Return [X, Y] of the center of cell containing provided text 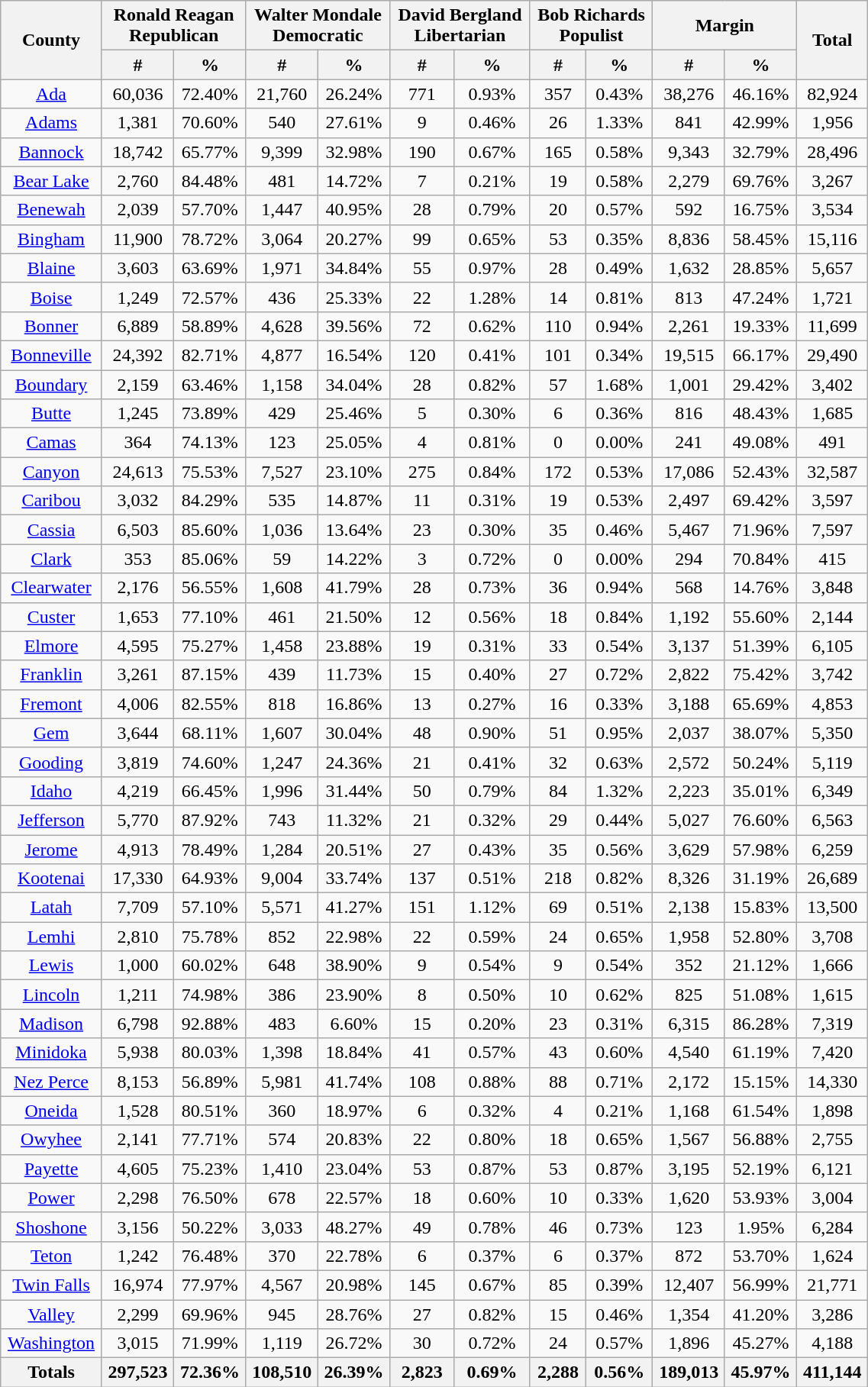
58.89% [210, 326]
60,036 [137, 94]
5,350 [832, 733]
26.24% [353, 94]
50.24% [760, 762]
60.02% [210, 966]
3,534 [832, 210]
110 [558, 326]
County [52, 40]
241 [689, 443]
841 [689, 123]
Franklin [52, 675]
1,354 [689, 1314]
55 [422, 268]
3,188 [689, 704]
25.05% [353, 443]
0.39% [620, 1285]
Camas [52, 443]
137 [422, 879]
Lewis [52, 966]
25.33% [353, 297]
32.98% [353, 152]
Blaine [52, 268]
415 [832, 559]
28.76% [353, 1314]
5,938 [137, 1053]
491 [832, 443]
41 [422, 1053]
82.55% [210, 704]
1,247 [282, 762]
3 [422, 559]
46.16% [760, 94]
34.84% [353, 268]
1,245 [137, 414]
61.54% [760, 1111]
45.97% [760, 1372]
19.33% [760, 326]
Oneida [52, 1111]
386 [282, 995]
3,742 [832, 675]
56.55% [210, 588]
56.89% [210, 1082]
4,853 [832, 704]
7,319 [832, 1024]
43 [558, 1053]
0.20% [492, 1024]
26.72% [353, 1343]
352 [689, 966]
0.49% [620, 268]
23.90% [353, 995]
49.08% [760, 443]
15.15% [760, 1082]
52.19% [760, 1169]
20.51% [353, 850]
22.78% [353, 1256]
71.96% [760, 530]
56.88% [760, 1140]
75.23% [210, 1169]
24,392 [137, 355]
0.40% [492, 675]
Nez Perce [52, 1082]
2,172 [689, 1082]
21.12% [760, 966]
21,760 [282, 94]
73.89% [210, 414]
32.79% [760, 152]
Clearwater [52, 588]
72.36% [210, 1372]
294 [689, 559]
38.90% [353, 966]
439 [282, 675]
4,219 [137, 791]
3,064 [282, 239]
3,267 [832, 181]
3,033 [282, 1227]
6,315 [689, 1024]
82.71% [210, 355]
3,603 [137, 268]
12 [422, 617]
360 [282, 1111]
15,116 [832, 239]
3,004 [832, 1198]
1,567 [689, 1140]
66.17% [760, 355]
0.78% [492, 1227]
0.97% [492, 268]
0.27% [492, 704]
6,889 [137, 326]
71.99% [210, 1343]
77.97% [210, 1285]
1,158 [282, 384]
7,709 [137, 908]
3,015 [137, 1343]
76.48% [210, 1256]
1.12% [492, 908]
Washington [52, 1343]
Shoshone [52, 1227]
1,242 [137, 1256]
70.60% [210, 123]
Adams [52, 123]
1.28% [492, 297]
1,898 [832, 1111]
82,924 [832, 94]
17,330 [137, 879]
1,211 [137, 995]
2,299 [137, 1314]
8,326 [689, 879]
57 [558, 384]
52.43% [760, 472]
2,144 [832, 617]
101 [558, 355]
3,644 [137, 733]
Margin [725, 26]
Power [52, 1198]
75.27% [210, 646]
648 [282, 966]
David BerglandLibertarian [460, 26]
85.06% [210, 559]
4,188 [832, 1343]
8,153 [137, 1082]
25.46% [353, 414]
297,523 [137, 1372]
64.93% [210, 879]
2,223 [689, 791]
1,249 [137, 297]
Payette [52, 1169]
4,540 [689, 1053]
11 [422, 501]
0.36% [620, 414]
28,496 [832, 152]
11.32% [353, 820]
3,156 [137, 1227]
0.80% [492, 1140]
1,410 [282, 1169]
357 [558, 94]
483 [282, 1024]
5,027 [689, 820]
72 [422, 326]
61.19% [760, 1053]
436 [282, 297]
24.36% [353, 762]
48.27% [353, 1227]
Fremont [52, 704]
14.22% [353, 559]
7 [422, 181]
1.95% [760, 1227]
75.53% [210, 472]
Jefferson [52, 820]
13.64% [353, 530]
3,402 [832, 384]
30 [422, 1343]
72.40% [210, 94]
Walter MondaleDemocratic [318, 26]
1.68% [620, 384]
29,490 [832, 355]
1,036 [282, 530]
1,971 [282, 268]
816 [689, 414]
16.75% [760, 210]
Ronald ReaganRepublican [174, 26]
1,996 [282, 791]
13,500 [832, 908]
48 [422, 733]
108,510 [282, 1372]
0.71% [620, 1082]
72.57% [210, 297]
86.28% [760, 1024]
69.76% [760, 181]
3,629 [689, 850]
8 [422, 995]
70.84% [760, 559]
Totals [52, 1372]
Idaho [52, 791]
872 [689, 1256]
11,900 [137, 239]
1,958 [689, 937]
38.07% [760, 733]
364 [137, 443]
26 [558, 123]
6,121 [832, 1169]
51.08% [760, 995]
76.60% [760, 820]
275 [422, 472]
Minidoka [52, 1053]
2,497 [689, 501]
678 [282, 1198]
16,974 [137, 1285]
6,259 [832, 850]
35.01% [760, 791]
32,587 [832, 472]
2,755 [832, 1140]
190 [422, 152]
30.04% [353, 733]
14.87% [353, 501]
2,760 [137, 181]
535 [282, 501]
108 [422, 1082]
19,515 [689, 355]
Custer [52, 617]
78.49% [210, 850]
80.03% [210, 1053]
6,349 [832, 791]
Kootenai [52, 879]
2,159 [137, 384]
92.88% [210, 1024]
2,176 [137, 588]
77.10% [210, 617]
Valley [52, 1314]
7,527 [282, 472]
21.50% [353, 617]
87.92% [210, 820]
0.90% [492, 733]
3,032 [137, 501]
Gooding [52, 762]
3,137 [689, 646]
1.32% [620, 791]
0.69% [492, 1372]
22.57% [353, 1198]
32 [558, 762]
0.59% [492, 937]
Butte [52, 414]
66.45% [210, 791]
Caribou [52, 501]
2,572 [689, 762]
120 [422, 355]
4,567 [282, 1285]
23.88% [353, 646]
145 [422, 1285]
41.74% [353, 1082]
2,261 [689, 326]
65.69% [760, 704]
6,563 [832, 820]
481 [282, 181]
84.29% [210, 501]
76.50% [210, 1198]
0.50% [492, 995]
11.73% [353, 675]
16.86% [353, 704]
22.98% [353, 937]
46 [558, 1227]
1,381 [137, 123]
42.99% [760, 123]
75.42% [760, 675]
23.04% [353, 1169]
85.60% [210, 530]
31.44% [353, 791]
165 [558, 152]
818 [282, 704]
16.54% [353, 355]
6,284 [832, 1227]
0.34% [620, 355]
52.80% [760, 937]
Benewah [52, 210]
74.98% [210, 995]
5,571 [282, 908]
34.04% [353, 384]
4,006 [137, 704]
63.69% [210, 268]
99 [422, 239]
Bob RichardsPopulist [591, 26]
7,420 [832, 1053]
88 [558, 1082]
370 [282, 1256]
57.98% [760, 850]
4,877 [282, 355]
568 [689, 588]
1,620 [689, 1198]
1,666 [832, 966]
58.45% [760, 239]
Bannock [52, 152]
74.13% [210, 443]
189,013 [689, 1372]
18.97% [353, 1111]
852 [282, 937]
57.70% [210, 210]
53.70% [760, 1256]
2,138 [689, 908]
592 [689, 210]
80.51% [210, 1111]
2,141 [137, 1140]
31.19% [760, 879]
49 [422, 1227]
84.48% [210, 181]
4,628 [282, 326]
3,261 [137, 675]
11,699 [832, 326]
48.43% [760, 414]
21,771 [832, 1285]
20.83% [353, 1140]
40.95% [353, 210]
20.98% [353, 1285]
1,528 [137, 1111]
1,001 [689, 384]
74.60% [210, 762]
429 [282, 414]
1,615 [832, 995]
5,981 [282, 1082]
9,343 [689, 152]
Gem [52, 733]
Madison [52, 1024]
6,798 [137, 1024]
2,039 [137, 210]
2,823 [422, 1372]
1,607 [282, 733]
0.44% [620, 820]
Lincoln [52, 995]
411,144 [832, 1372]
2,822 [689, 675]
0.93% [492, 94]
29.42% [760, 384]
Bonneville [52, 355]
151 [422, 908]
945 [282, 1314]
Bonner [52, 326]
825 [689, 995]
2,810 [137, 937]
2,288 [558, 1372]
51 [558, 733]
1,398 [282, 1053]
Total [832, 40]
1,284 [282, 850]
540 [282, 123]
23.10% [353, 472]
1,119 [282, 1343]
14,330 [832, 1082]
26.39% [353, 1372]
2,298 [137, 1198]
68.11% [210, 733]
78.72% [210, 239]
461 [282, 617]
218 [558, 879]
4,595 [137, 646]
3,597 [832, 501]
1,168 [689, 1111]
65.77% [210, 152]
Latah [52, 908]
Boise [52, 297]
33.74% [353, 879]
Lemhi [52, 937]
Cassia [52, 530]
Canyon [52, 472]
1,896 [689, 1343]
57.10% [210, 908]
14 [558, 297]
771 [422, 94]
55.60% [760, 617]
33 [558, 646]
353 [137, 559]
56.99% [760, 1285]
3,286 [832, 1314]
45.27% [760, 1343]
3,848 [832, 588]
87.15% [210, 675]
6,105 [832, 646]
41.20% [760, 1314]
85 [558, 1285]
574 [282, 1140]
1,956 [832, 123]
9,399 [282, 152]
Ada [52, 94]
Jerome [52, 850]
Boundary [52, 384]
1,632 [689, 268]
Elmore [52, 646]
27.61% [353, 123]
20 [558, 210]
2,037 [689, 733]
172 [558, 472]
1,653 [137, 617]
75.78% [210, 937]
1,447 [282, 210]
41.79% [353, 588]
20.27% [353, 239]
7,597 [832, 530]
8,836 [689, 239]
84 [558, 791]
1,624 [832, 1256]
Bear Lake [52, 181]
5,770 [137, 820]
813 [689, 297]
3,708 [832, 937]
5 [422, 414]
28.85% [760, 268]
18.84% [353, 1053]
1.33% [620, 123]
50 [422, 791]
24,613 [137, 472]
53.93% [760, 1198]
69.42% [760, 501]
39.56% [353, 326]
5,657 [832, 268]
4,605 [137, 1169]
59 [282, 559]
743 [282, 820]
2,279 [689, 181]
0.88% [492, 1082]
0.95% [620, 733]
0.63% [620, 762]
Bingham [52, 239]
69 [558, 908]
50.22% [210, 1227]
69.96% [210, 1314]
51.39% [760, 646]
17,086 [689, 472]
38,276 [689, 94]
18,742 [137, 152]
41.27% [353, 908]
3,819 [137, 762]
1,721 [832, 297]
Teton [52, 1256]
Owyhee [52, 1140]
Twin Falls [52, 1285]
12,407 [689, 1285]
16 [558, 704]
5,119 [832, 762]
6.60% [353, 1024]
5,467 [689, 530]
15.83% [760, 908]
36 [558, 588]
1,000 [137, 966]
3,195 [689, 1169]
47.24% [760, 297]
4,913 [137, 850]
1,458 [282, 646]
29 [558, 820]
6,503 [137, 530]
1,608 [282, 588]
Clark [52, 559]
63.46% [210, 384]
77.71% [210, 1140]
13 [422, 704]
1,192 [689, 617]
0.35% [620, 239]
1,685 [832, 414]
14.72% [353, 181]
14.76% [760, 588]
26,689 [832, 879]
9,004 [282, 879]
